Determine the [x, y] coordinate at the center of the cell enclosing the given text.  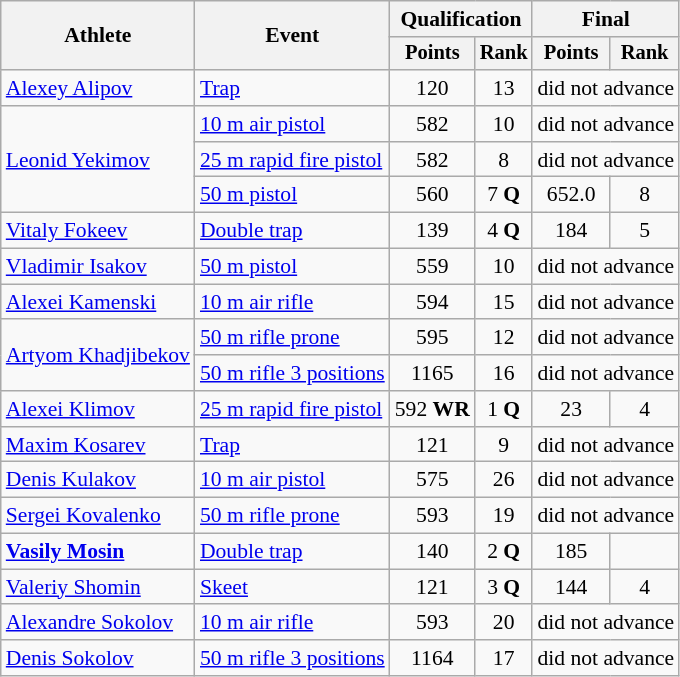
Vitaly Fokeev [98, 231]
Maxim Kosarev [98, 445]
Qualification [462, 19]
140 [432, 552]
Alexei Kamenski [98, 302]
139 [432, 231]
184 [570, 231]
144 [570, 587]
3 Q [504, 587]
23 [570, 409]
26 [504, 480]
19 [504, 516]
Skeet [292, 587]
Event [292, 36]
1165 [432, 373]
Vladimir Isakov [98, 267]
594 [432, 302]
Alexey Alipov [98, 88]
Sergei Kovalenko [98, 516]
7 Q [504, 195]
592 WR [432, 409]
Alexandre Sokolov [98, 623]
Leonid Yekimov [98, 160]
Final [606, 19]
12 [504, 338]
17 [504, 658]
Denis Kulakov [98, 480]
4 Q [504, 231]
15 [504, 302]
5 [644, 231]
652.0 [570, 195]
9 [504, 445]
16 [504, 373]
1164 [432, 658]
2 Q [504, 552]
1 Q [504, 409]
185 [570, 552]
560 [432, 195]
Valeriy Shomin [98, 587]
Vasily Mosin [98, 552]
Athlete [98, 36]
595 [432, 338]
559 [432, 267]
13 [504, 88]
575 [432, 480]
20 [504, 623]
120 [432, 88]
Alexei Klimov [98, 409]
Artyom Khadjibekov [98, 356]
Denis Sokolov [98, 658]
